For the text-containing cell, return its midpoint in [X, Y] coordinate format. 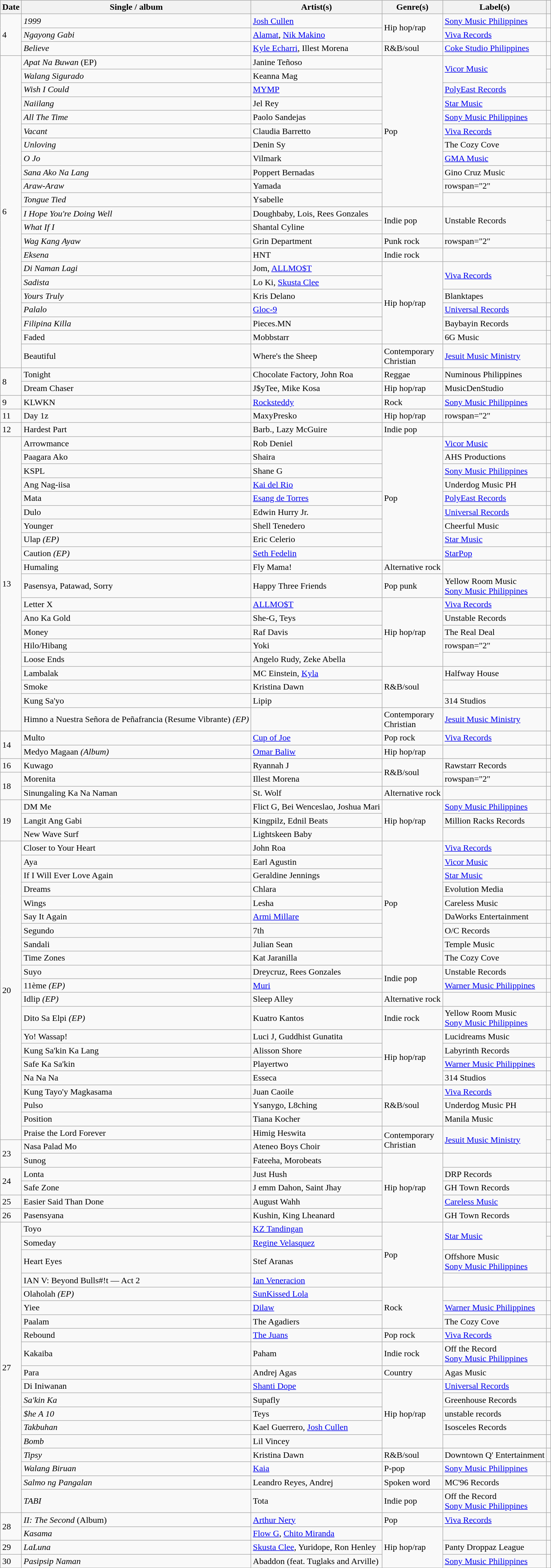
Pulso [136, 1105]
Loose Ends [136, 660]
Believe [136, 48]
MC Einstein, Kyla [317, 673]
Julian Sean [317, 944]
Di Naman Lagi [136, 269]
Ysanygo, L8ching [317, 1105]
6G Music [495, 337]
Easier Said Than Done [136, 1202]
Araw-Araw [136, 186]
Sleep Alley [317, 999]
Tonight [136, 374]
11ème (EP) [136, 985]
Kung Sa'kin Ka Lang [136, 1050]
Naiilang [136, 103]
Safe Zone [136, 1188]
MusicDenStudio [495, 388]
Pasensya, Patawad, Sorry [136, 585]
Beautiful [136, 356]
Jel Rey [317, 103]
Raf Davis [317, 632]
Gino Cruz Music [495, 172]
Shane G [317, 471]
16 [11, 765]
Bomb [136, 1441]
30 [11, 1561]
1999 [136, 21]
Date [11, 7]
Heart Eyes [136, 1261]
Muri [317, 985]
Cheerful Music [495, 526]
Walang Sigurado [136, 76]
Na Na Na [136, 1078]
Paagara Ako [136, 457]
Luci J, Guddhist Gunatita [317, 1036]
Greenhouse Records [495, 1400]
Sadista [136, 282]
The Real Deal [495, 632]
6 [11, 211]
Kai del Rio [317, 485]
$he A 10 [136, 1414]
Tota [317, 1501]
TABI [136, 1501]
Josh Cullen [317, 21]
Arthur Nery [317, 1520]
Shantal Cyline [317, 227]
Kael Guerrero, Josh Cullen [317, 1427]
Janine Teñoso [317, 62]
Lucidreams Music [495, 1036]
J emm Dahon, Saint Jhay [317, 1188]
Dulo [136, 512]
MYMP [317, 90]
24 [11, 1181]
Kushin, King Lheanard [317, 1215]
Leandro Reyes, Andrej [317, 1482]
8 [11, 381]
Armi Millare [317, 917]
27 [11, 1367]
ALLMO$T [317, 604]
Shaira [317, 457]
KLWKN [136, 402]
Pieces.MN [317, 323]
Just Hush [317, 1174]
Offshore MusicSony Music Philippines [495, 1261]
Sa'kin Ka [136, 1400]
Sunog [136, 1160]
Punk rock [413, 241]
Artist(s) [317, 7]
Seth Fedelin [317, 553]
Illest Morena [317, 779]
The Juans [317, 1335]
Dito Sa Elpi (EP) [136, 1018]
Kung Tayo'y Magkasama [136, 1092]
Million Racks Records [495, 820]
Where's the Sheep [317, 356]
Alamat, Nik Makino [317, 35]
Fateeha, Morobeats [317, 1160]
Idlip (EP) [136, 999]
Panty Droppaz League [495, 1547]
John Roa [317, 848]
Para [136, 1372]
Esang de Torres [317, 498]
20 [11, 990]
Geraldine Jennings [317, 876]
Paham [317, 1354]
Kuatro Kantos [317, 1018]
Denin Sy [317, 145]
19 [11, 820]
Gloc-9 [317, 310]
Regine Velasquez [317, 1243]
Vacant [136, 131]
Olaholah (EP) [136, 1294]
Temple Music [495, 944]
Alisson Shore [317, 1050]
Sinungaling Ka Na Naman [136, 793]
Takbuhan [136, 1427]
Labyrinth Records [495, 1050]
Kakaiba [136, 1354]
Blanktapes [495, 296]
Label(s) [495, 7]
Ysabelle [317, 200]
14 [11, 745]
Fly Mama! [317, 567]
SunKissed Lola [317, 1294]
Pop punk [413, 585]
26 [11, 1215]
Stef Aranas [317, 1261]
Yo! Wassap! [136, 1036]
Dream Chaser [136, 388]
Suyo [136, 972]
Kyle Echarri, Illest Morena [317, 48]
Grin Department [317, 241]
LaLuna [136, 1547]
Agas Music [495, 1372]
HNT [317, 255]
Kaia [317, 1469]
August Wahh [317, 1202]
Pasensyana [136, 1215]
13 [11, 584]
Filipina Killa [136, 323]
Andrej Agas [317, 1372]
Paolo Sandejas [317, 117]
Langit Ang Gabi [136, 820]
unstable records [495, 1414]
Faded [136, 337]
Unloving [136, 145]
Jom, ALLMO$T [317, 269]
Ngayong Gabi [136, 35]
Genre(s) [413, 7]
DRP Records [495, 1174]
Toyo [136, 1229]
Lambalak [136, 673]
Wings [136, 903]
Lightskeen Baby [317, 834]
Lipip [317, 701]
Arrowmance [136, 443]
Smoke [136, 687]
Skusta Clee, Yuridope, Ron Henley [317, 1547]
Kasama [136, 1533]
Lesha [317, 903]
Money [136, 632]
KSPL [136, 471]
Eric Celerio [317, 540]
IAN V: Beyond Bulls#!t — Act 2 [136, 1280]
J$yTee, Mike Kosa [317, 388]
New Wave Surf [136, 834]
Isosceles Records [495, 1427]
StarPop [495, 553]
Ateneo Boys Choir [317, 1147]
Lil Vincey [317, 1441]
Apat Na Buwan (EP) [136, 62]
9 [11, 402]
Medyo Magaan (Album) [136, 752]
Ian Veneracion [317, 1280]
Mobbstarr [317, 337]
O Jo [136, 158]
Teys [317, 1414]
Nasa Palad Mo [136, 1147]
Chocolate Factory, John Roa [317, 374]
Pasipsip Naman [136, 1561]
Kingpilz, Ednil Beats [317, 820]
Flow G, Chito Miranda [317, 1533]
Day 1z [136, 416]
Shanti Dope [317, 1386]
Sana Ako Na Lang [136, 172]
Morenita [136, 779]
29 [11, 1547]
Kat Jaranilla [317, 958]
Yours Truly [136, 296]
Esseca [317, 1078]
Walang Biruan [136, 1469]
Himno a Nuestra Señora de Peñafrancia (Resume Vibrante) (EP) [136, 719]
Time Zones [136, 958]
I Hope You're Doing Well [136, 214]
Eksena [136, 255]
Keanna Mag [317, 76]
St. Wolf [317, 793]
She-G, Teys [317, 618]
Claudia Barretto [317, 131]
Chlara [317, 889]
Say It Again [136, 917]
Happy Three Friends [317, 585]
Humaling [136, 567]
Yiee [136, 1307]
Playertwo [317, 1064]
Closer to Your Heart [136, 848]
Vilmark [317, 158]
Hardest Part [136, 430]
Ulap (EP) [136, 540]
Evolution Media [495, 889]
Ryannah J [317, 765]
Abaddon (feat. Tuglaks and Arville) [317, 1561]
Single / album [136, 7]
Juan Caoile [317, 1092]
Manila Music [495, 1119]
25 [11, 1202]
DaWorks Entertainment [495, 917]
7th [317, 931]
Supafly [317, 1400]
Lo Ki, Skusta Clee [317, 282]
Rawstarr Records [495, 765]
12 [11, 430]
Country [413, 1372]
Spoken word [413, 1482]
Aya [136, 862]
Coke Studio Philippines [495, 48]
Palalo [136, 310]
28 [11, 1526]
II: The Second (Album) [136, 1520]
Rocksteddy [317, 402]
Multo [136, 738]
Tipsy [136, 1455]
Halfway House [495, 673]
4 [11, 35]
Praise the Lord Forever [136, 1133]
Paalam [136, 1322]
Earl Agustin [317, 862]
Wag Kang Ayaw [136, 241]
Edwin Hurry Jr. [317, 512]
Sandali [136, 944]
Shell Tenedero [317, 526]
Numinous Philippines [495, 374]
Ang Nag-iisa [136, 485]
Salmo ng Pangalan [136, 1482]
Mata [136, 498]
Lonta [136, 1174]
Ano Ka Gold [136, 618]
GMA Music [495, 158]
Omar Baliw [317, 752]
Hilo/Hibang [136, 646]
Younger [136, 526]
Tongue Tied [136, 200]
Safe Ka Sa'kin [136, 1064]
KZ Tandingan [317, 1229]
Yamada [317, 186]
Segundo [136, 931]
Barb., Lazy McGuire [317, 430]
Himig Heswita [317, 1133]
23 [11, 1154]
Dilaw [317, 1307]
Rebound [136, 1335]
MaxyPresko [317, 416]
What If I [136, 227]
11 [11, 416]
AHS Productions [495, 457]
All The Time [136, 117]
Letter X [136, 604]
Caution (EP) [136, 553]
Dreycruz, Rees Gonzales [317, 972]
Dreams [136, 889]
Doughbaby, Lois, Rees Gonzales [317, 214]
Baybayin Records [495, 323]
DM Me [136, 807]
Wish I Could [136, 90]
Yoki [317, 646]
Kung Sa'yo [136, 701]
O/C Records [495, 931]
The Agadiers [317, 1322]
Flict G, Bei Wenceslao, Joshua Mari [317, 807]
MC'96 Records [495, 1482]
Cup of Joe [317, 738]
If I Will Ever Love Again [136, 876]
Rob Deniel [317, 443]
Tiana Kocher [317, 1119]
Di Iniwanan [136, 1386]
Downtown Q' Entertainment [495, 1455]
Position [136, 1119]
18 [11, 786]
P-pop [413, 1469]
Kris Delano [317, 296]
Reggae [413, 374]
Poppert Bernadas [317, 172]
Someday [136, 1243]
Kuwago [136, 765]
Angelo Rudy, Zeke Abella [317, 660]
